Pinpoint the cell where the given text exists, returning its [X, Y] midpoint coordinate. 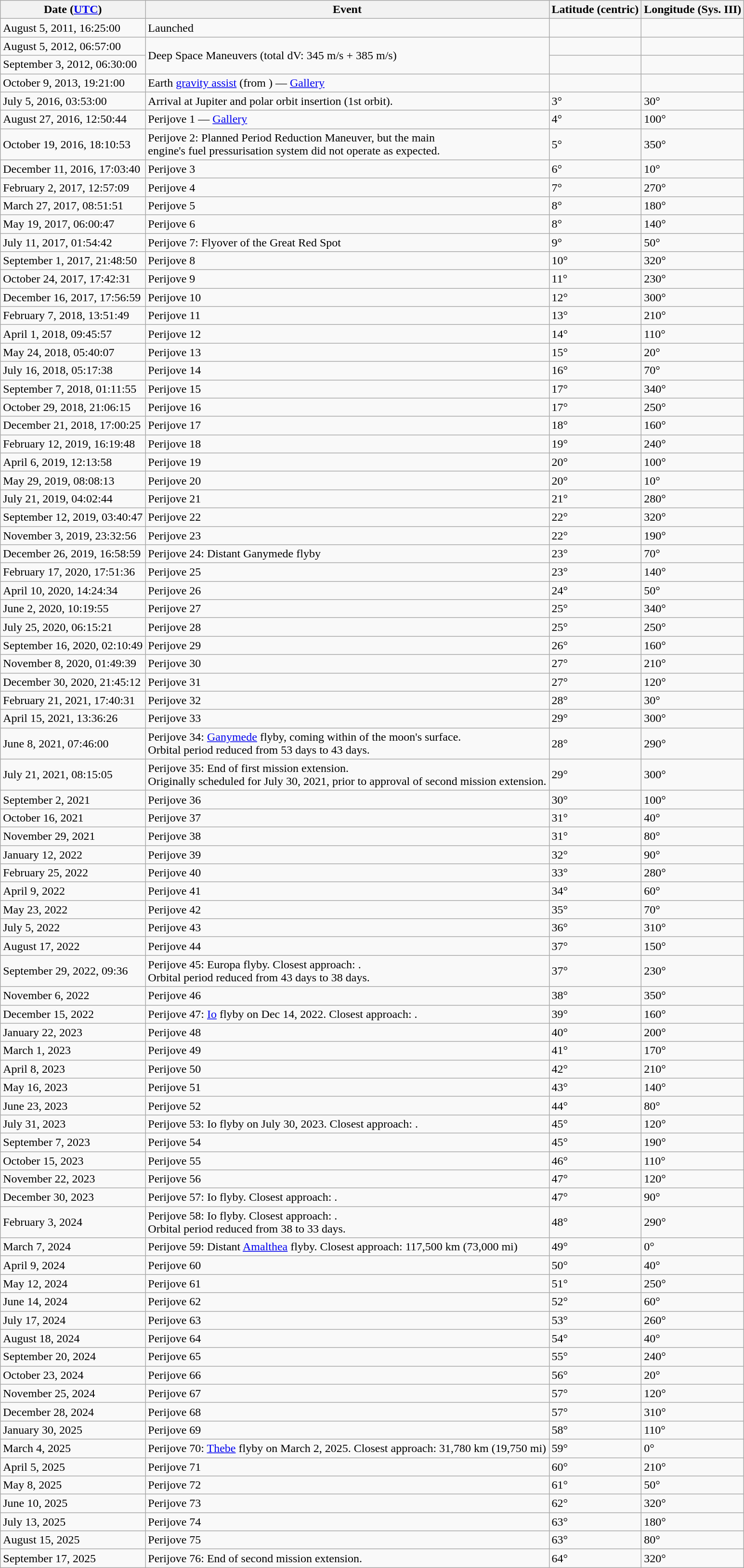
52° [595, 1302]
August 17, 2022 [73, 946]
April 9, 2022 [73, 891]
Perijove 25 [347, 572]
54° [595, 1338]
270° [692, 187]
April 6, 2019, 12:13:58 [73, 462]
Perijove 43 [347, 928]
November 8, 2020, 01:49:39 [73, 664]
Perijove 17 [347, 425]
Perijove 60 [347, 1265]
April 15, 2021, 13:36:26 [73, 719]
August 5, 2012, 06:57:00 [73, 46]
Perijove 41 [347, 891]
49° [595, 1247]
October 24, 2017, 17:42:31 [73, 279]
Perijove 49 [347, 1051]
April 1, 2018, 09:45:57 [73, 334]
Perijove 52 [347, 1105]
Perijove 58: Io flyby. Closest approach: .Orbital period reduced from 38 to 33 days. [347, 1222]
Perijove 48 [347, 1032]
February 3, 2024 [73, 1222]
December 11, 2016, 17:03:40 [73, 169]
Arrival at Jupiter and polar orbit insertion (1st orbit). [347, 101]
Perijove 22 [347, 517]
Perijove 23 [347, 536]
April 5, 2025 [73, 1466]
May 23, 2022 [73, 910]
32° [595, 854]
November 25, 2024 [73, 1393]
February 2, 2017, 12:57:09 [73, 187]
Perijove 75 [347, 1540]
July 5, 2016, 03:53:00 [73, 101]
Perijove 71 [347, 1466]
Perijove 31 [347, 682]
Perijove 30 [347, 664]
September 29, 2022, 09:36 [73, 971]
200° [692, 1032]
Perijove 18 [347, 444]
December 30, 2023 [73, 1197]
Perijove 40 [347, 873]
September 3, 2012, 06:30:00 [73, 64]
Perijove 13 [347, 352]
Perijove 45: Europa flyby. Closest approach: .Orbital period reduced from 43 days to 38 days. [347, 971]
Perijove 73 [347, 1504]
Perijove 7: Flyover of the Great Red Spot [347, 242]
September 7, 2018, 01:11:55 [73, 389]
Perijove 16 [347, 407]
December 30, 2020, 21:45:12 [73, 682]
Perijove 47: Io flyby on Dec 14, 2022. Closest approach: . [347, 1014]
Perijove 8 [347, 261]
56° [595, 1375]
Perijove 32 [347, 700]
Perijove 69 [347, 1430]
33° [595, 873]
February 21, 2021, 17:40:31 [73, 700]
Perijove 62 [347, 1302]
Perijove 10 [347, 297]
Perijove 20 [347, 480]
6° [595, 169]
September 1, 2017, 21:48:50 [73, 261]
September 7, 2023 [73, 1142]
21° [595, 499]
Perijove 1 — Gallery [347, 119]
June 23, 2023 [73, 1105]
April 8, 2023 [73, 1069]
Perijove 76: End of second mission extension. [347, 1558]
Perijove 12 [347, 334]
Perijove 51 [347, 1087]
Perijove 54 [347, 1142]
51° [595, 1284]
16° [595, 371]
34° [595, 891]
Perijove 36 [347, 799]
Date (UTC) [73, 10]
Perijove 70: Thebe flyby on March 2, 2025. Closest approach: 31,780 km (19,750 mi) [347, 1448]
May 16, 2023 [73, 1087]
3° [595, 101]
April 10, 2020, 14:24:34 [73, 591]
Perijove 56 [347, 1179]
October 29, 2018, 21:06:15 [73, 407]
March 7, 2024 [73, 1247]
Perijove 55 [347, 1160]
Perijove 14 [347, 371]
Perijove 64 [347, 1338]
December 21, 2018, 17:00:25 [73, 425]
July 25, 2020, 06:15:21 [73, 627]
April 9, 2024 [73, 1265]
July 21, 2021, 08:15:05 [73, 775]
May 24, 2018, 05:40:07 [73, 352]
March 4, 2025 [73, 1448]
14° [595, 334]
Perijove 35: End of first mission extension.Originally scheduled for July 30, 2021, prior to approval of second mission extension. [347, 775]
Perijove 68 [347, 1412]
July 5, 2022 [73, 928]
Perijove 67 [347, 1393]
38° [595, 996]
September 16, 2020, 02:10:49 [73, 645]
Perijove 34: Ganymede flyby, coming within of the moon's surface.Orbital period reduced from 53 days to 43 days. [347, 743]
Perijove 63 [347, 1320]
May 19, 2017, 06:00:47 [73, 224]
39° [595, 1014]
61° [595, 1485]
59° [595, 1448]
Perijove 29 [347, 645]
Perijove 5 [347, 206]
Perijove 44 [347, 946]
46° [595, 1160]
Perijove 50 [347, 1069]
Perijove 27 [347, 609]
150° [692, 946]
7° [595, 187]
Launched [347, 28]
Perijove 4 [347, 187]
May 29, 2019, 08:08:13 [73, 480]
Perijove 26 [347, 591]
December 16, 2017, 17:56:59 [73, 297]
Perijove 21 [347, 499]
19° [595, 444]
Perijove 15 [347, 389]
5° [595, 144]
October 23, 2024 [73, 1375]
September 12, 2019, 03:40:47 [73, 517]
Perijove 19 [347, 462]
July 16, 2018, 05:17:38 [73, 371]
July 31, 2023 [73, 1124]
55° [595, 1357]
Perijove 42 [347, 910]
Perijove 37 [347, 818]
Perijove 74 [347, 1522]
44° [595, 1105]
Perijove 61 [347, 1284]
November 3, 2019, 23:32:56 [73, 536]
May 8, 2025 [73, 1485]
58° [595, 1430]
December 15, 2022 [73, 1014]
October 19, 2016, 18:10:53 [73, 144]
October 16, 2021 [73, 818]
Perijove 46 [347, 996]
October 9, 2013, 19:21:00 [73, 83]
48° [595, 1222]
42° [595, 1069]
February 17, 2020, 17:51:36 [73, 572]
November 22, 2023 [73, 1179]
11° [595, 279]
November 29, 2021 [73, 836]
October 15, 2023 [73, 1160]
26° [595, 645]
Perijove 3 [347, 169]
13° [595, 316]
Perijove 2: Planned Period Reduction Maneuver, but the mainengine's fuel pressurisation system did not operate as expected. [347, 144]
January 12, 2022 [73, 854]
September 2, 2021 [73, 799]
Deep Space Maneuvers (total dV: 345 m/s + 385 m/s) [347, 55]
24° [595, 591]
July 13, 2025 [73, 1522]
Perijove 59: Distant Amalthea flyby. Closest approach: 117,500 km (73,000 mi) [347, 1247]
September 17, 2025 [73, 1558]
February 12, 2019, 16:19:48 [73, 444]
15° [595, 352]
12° [595, 297]
June 2, 2020, 10:19:55 [73, 609]
September 20, 2024 [73, 1357]
53° [595, 1320]
Longitude (Sys. III) [692, 10]
August 18, 2024 [73, 1338]
260° [692, 1320]
Perijove 57: Io flyby. Closest approach: . [347, 1197]
Perijove 53: Io flyby on July 30, 2023. Closest approach: . [347, 1124]
January 30, 2025 [73, 1430]
July 21, 2019, 04:02:44 [73, 499]
Perijove 39 [347, 854]
Perijove 11 [347, 316]
41° [595, 1051]
Earth gravity assist (from ) — Gallery [347, 83]
Event [347, 10]
9° [595, 242]
Perijove 6 [347, 224]
August 5, 2011, 16:25:00 [73, 28]
January 22, 2023 [73, 1032]
62° [595, 1504]
July 11, 2017, 01:54:42 [73, 242]
Perijove 33 [347, 719]
December 28, 2024 [73, 1412]
February 25, 2022 [73, 873]
Perijove 66 [347, 1375]
35° [595, 910]
June 8, 2021, 07:46:00 [73, 743]
Latitude (centric) [595, 10]
February 7, 2018, 13:51:49 [73, 316]
Perijove 38 [347, 836]
August 27, 2016, 12:50:44 [73, 119]
March 1, 2023 [73, 1051]
June 14, 2024 [73, 1302]
Perijove 72 [347, 1485]
64° [595, 1558]
June 10, 2025 [73, 1504]
March 27, 2017, 08:51:51 [73, 206]
November 6, 2022 [73, 996]
July 17, 2024 [73, 1320]
170° [692, 1051]
4° [595, 119]
December 26, 2019, 16:58:59 [73, 554]
May 12, 2024 [73, 1284]
Perijove 28 [347, 627]
36° [595, 928]
43° [595, 1087]
18° [595, 425]
August 15, 2025 [73, 1540]
Perijove 24: Distant Ganymede flyby [347, 554]
Perijove 9 [347, 279]
Perijove 65 [347, 1357]
